Locate the cell with the specified text and output its (X, Y) center coordinate. 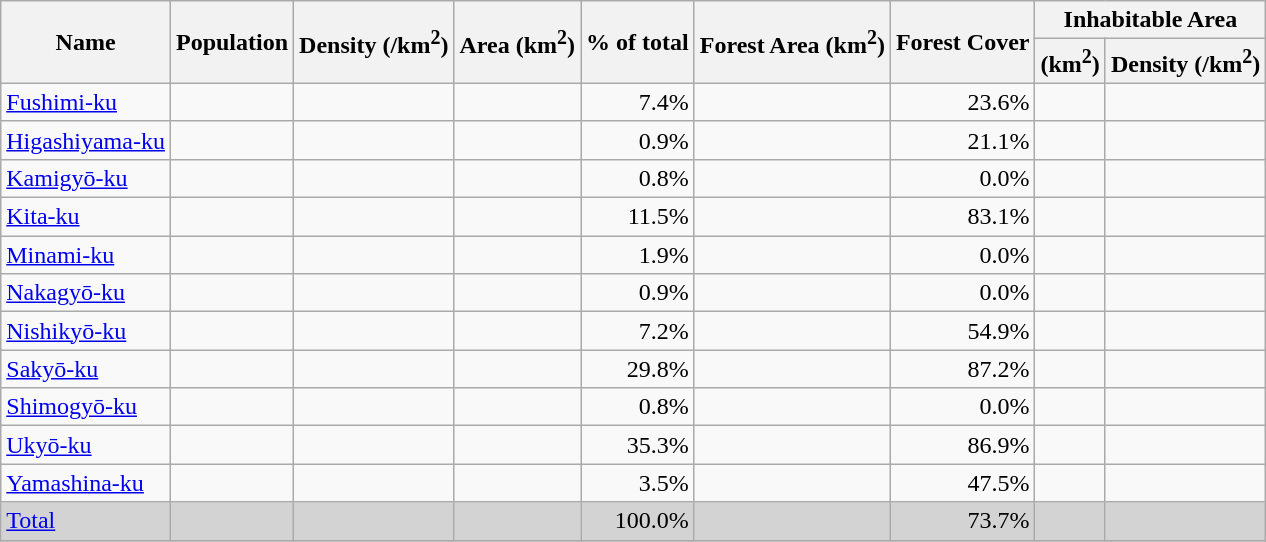
87.2% (962, 369)
1.9% (638, 255)
100.0% (638, 521)
Sakyō-ku (86, 369)
Nakagyō-ku (86, 293)
Kita-ku (86, 217)
Fushimi-ku (86, 102)
Forest Area (km2) (792, 42)
83.1% (962, 217)
Total (86, 521)
35.3% (638, 445)
11.5% (638, 217)
Area (km2) (518, 42)
Ukyō-ku (86, 445)
Kamigyō-ku (86, 178)
Yamashina-ku (86, 483)
3.5% (638, 483)
Minami-ku (86, 255)
23.6% (962, 102)
86.9% (962, 445)
Forest Cover (962, 42)
54.9% (962, 331)
7.2% (638, 331)
Population (232, 42)
Nishikyō-ku (86, 331)
21.1% (962, 140)
(km2) (1070, 62)
7.4% (638, 102)
Higashiyama-ku (86, 140)
29.8% (638, 369)
Shimogyō-ku (86, 407)
73.7% (962, 521)
47.5% (962, 483)
% of total (638, 42)
Inhabitable Area (1150, 20)
Name (86, 42)
